Search for the cell housing the specified text and yield its [x, y] center coordinate. 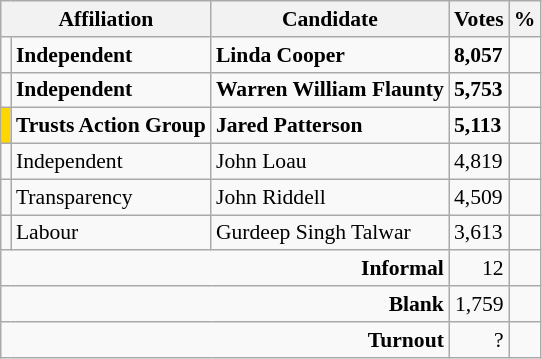
Warren William Flaunty [330, 90]
1,759 [479, 304]
% [525, 19]
Turnout [225, 340]
? [479, 340]
Affiliation [106, 19]
4,819 [479, 162]
4,509 [479, 197]
John Riddell [330, 197]
Blank [225, 304]
Trusts Action Group [111, 126]
12 [479, 269]
Gurdeep Singh Talwar [330, 233]
5,113 [479, 126]
5,753 [479, 90]
Jared Patterson [330, 126]
Informal [225, 269]
Candidate [330, 19]
8,057 [479, 55]
Labour [111, 233]
Votes [479, 19]
John Loau [330, 162]
Transparency [111, 197]
3,613 [479, 233]
Linda Cooper [330, 55]
